Capture the cell that displays the provided text and extract its (X, Y) central coordinate. 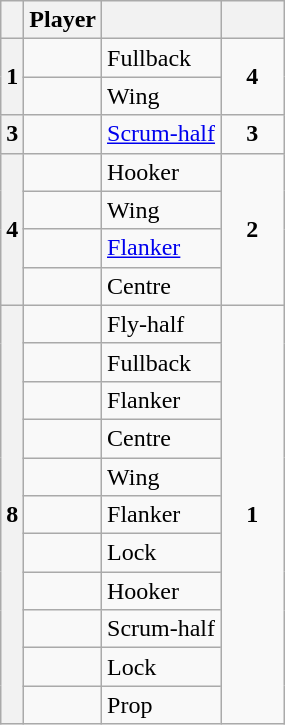
Fly-half (162, 324)
Prop (162, 705)
Player (63, 20)
8 (12, 514)
2 (253, 229)
